Extract the [X, Y] coordinate from the center of the cell holding the provided text.  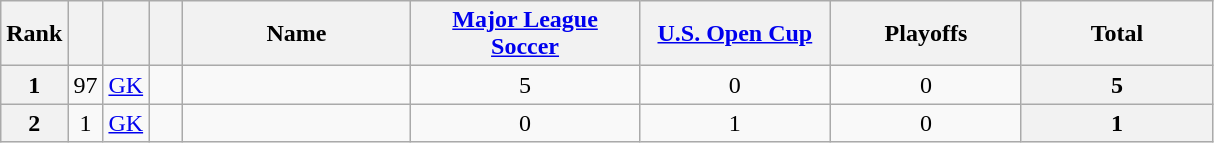
Rank [34, 34]
Playoffs [926, 34]
U.S. Open Cup [734, 34]
2 [34, 123]
Name [296, 34]
97 [86, 85]
Total [1116, 34]
Major League Soccer [526, 34]
